Search for the cell housing the specified text and yield its [x, y] center coordinate. 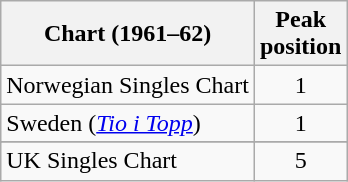
Chart (1961–62) [128, 34]
Peakposition [300, 34]
Norwegian Singles Chart [128, 85]
Sweden (Tio i Topp) [128, 123]
UK Singles Chart [128, 161]
5 [300, 161]
